For the text-containing cell, return its midpoint in [x, y] coordinate format. 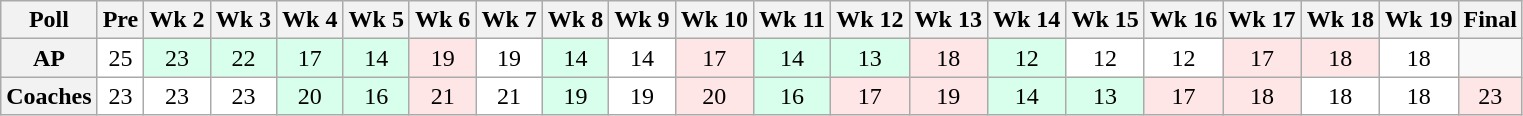
Wk 12 [870, 20]
Wk 17 [1262, 20]
Wk 2 [177, 20]
Coaches [49, 96]
Wk 10 [714, 20]
Wk 18 [1340, 20]
Wk 8 [575, 20]
Wk 13 [948, 20]
AP [49, 58]
Wk 14 [1026, 20]
Wk 11 [792, 20]
Wk 6 [442, 20]
Wk 7 [509, 20]
Wk 15 [1105, 20]
Wk 19 [1419, 20]
Wk 16 [1183, 20]
Pre [120, 20]
22 [243, 58]
Wk 9 [642, 20]
Wk 5 [376, 20]
Final [1490, 20]
Wk 4 [310, 20]
Poll [49, 20]
25 [120, 58]
Wk 3 [243, 20]
